Capture the cell that displays the provided text and extract its (X, Y) central coordinate. 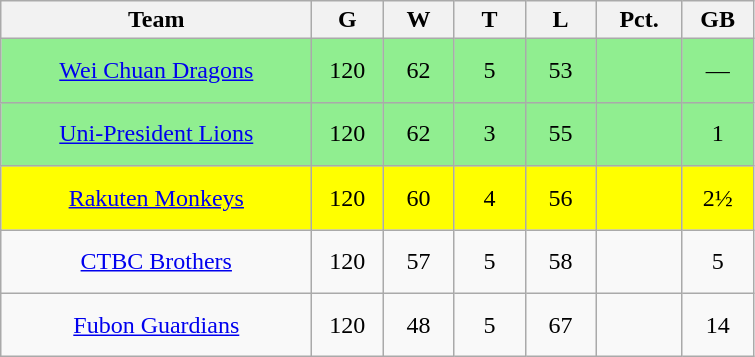
4 (490, 198)
Team (156, 20)
Wei Chuan Dragons (156, 71)
55 (560, 134)
3 (490, 134)
60 (418, 198)
67 (560, 325)
Uni-President Lions (156, 134)
CTBC Brothers (156, 262)
Rakuten Monkeys (156, 198)
1 (718, 134)
T (490, 20)
57 (418, 262)
48 (418, 325)
G (348, 20)
GB (718, 20)
14 (718, 325)
Fubon Guardians (156, 325)
56 (560, 198)
58 (560, 262)
2½ (718, 198)
Pct. (639, 20)
W (418, 20)
53 (560, 71)
L (560, 20)
— (718, 71)
